Capture the cell that displays the provided text and extract its [X, Y] central coordinate. 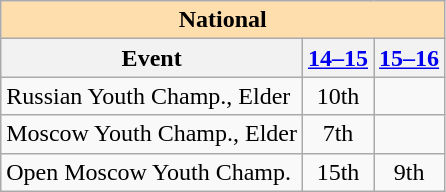
10th [338, 96]
15th [338, 172]
15–16 [410, 58]
National [223, 20]
Event [152, 58]
9th [410, 172]
7th [338, 134]
Moscow Youth Champ., Elder [152, 134]
Open Moscow Youth Champ. [152, 172]
Russian Youth Champ., Elder [152, 96]
14–15 [338, 58]
